From the cell containing the given text, extract its center point as [x, y] coordinate. 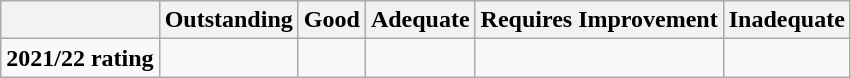
2021/22 rating [80, 58]
Requires Improvement [599, 20]
Outstanding [228, 20]
Inadequate [786, 20]
Good [332, 20]
Adequate [420, 20]
